Return (X, Y) of the center of cell containing provided text 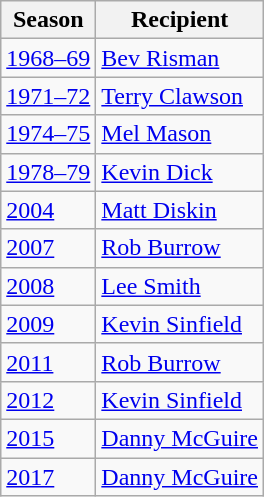
2008 (48, 286)
2015 (48, 438)
2017 (48, 477)
Kevin Dick (180, 172)
1971–72 (48, 96)
2004 (48, 210)
Matt Diskin (180, 210)
1978–79 (48, 172)
Season (48, 20)
2012 (48, 400)
Recipient (180, 20)
1974–75 (48, 134)
Lee Smith (180, 286)
Terry Clawson (180, 96)
2011 (48, 362)
2007 (48, 248)
Mel Mason (180, 134)
Bev Risman (180, 58)
2009 (48, 324)
1968–69 (48, 58)
